Detect which cell encompasses the target text, then output its (X, Y) center coordinate. 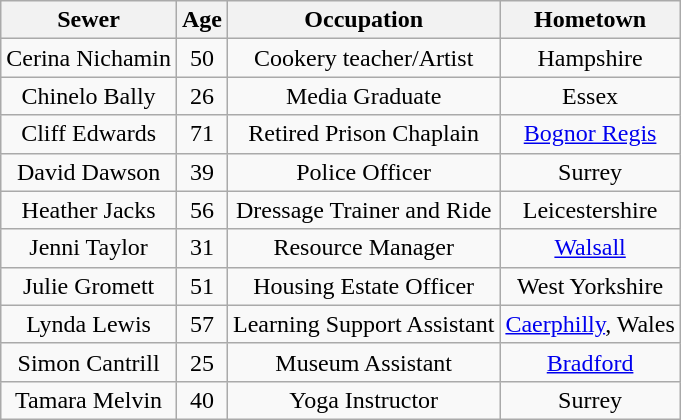
25 (202, 362)
71 (202, 134)
Dressage Trainer and Ride (363, 210)
Museum Assistant (363, 362)
39 (202, 172)
31 (202, 248)
50 (202, 58)
Cliff Edwards (89, 134)
57 (202, 324)
40 (202, 400)
Occupation (363, 20)
56 (202, 210)
Yoga Instructor (363, 400)
Retired Prison Chaplain (363, 134)
Julie Gromett (89, 286)
Cerina Nichamin (89, 58)
Simon Cantrill (89, 362)
Leicestershire (590, 210)
Lynda Lewis (89, 324)
Media Graduate (363, 96)
Bradford (590, 362)
Bognor Regis (590, 134)
Tamara Melvin (89, 400)
26 (202, 96)
Caerphilly, Wales (590, 324)
Sewer (89, 20)
Housing Estate Officer (363, 286)
Learning Support Assistant (363, 324)
Walsall (590, 248)
Hometown (590, 20)
Hampshire (590, 58)
Jenni Taylor (89, 248)
Chinelo Bally (89, 96)
West Yorkshire (590, 286)
David Dawson (89, 172)
51 (202, 286)
Heather Jacks (89, 210)
Cookery teacher/Artist (363, 58)
Essex (590, 96)
Resource Manager (363, 248)
Age (202, 20)
Police Officer (363, 172)
